Determine the (x, y) coordinate at the center of the cell enclosing the given text.  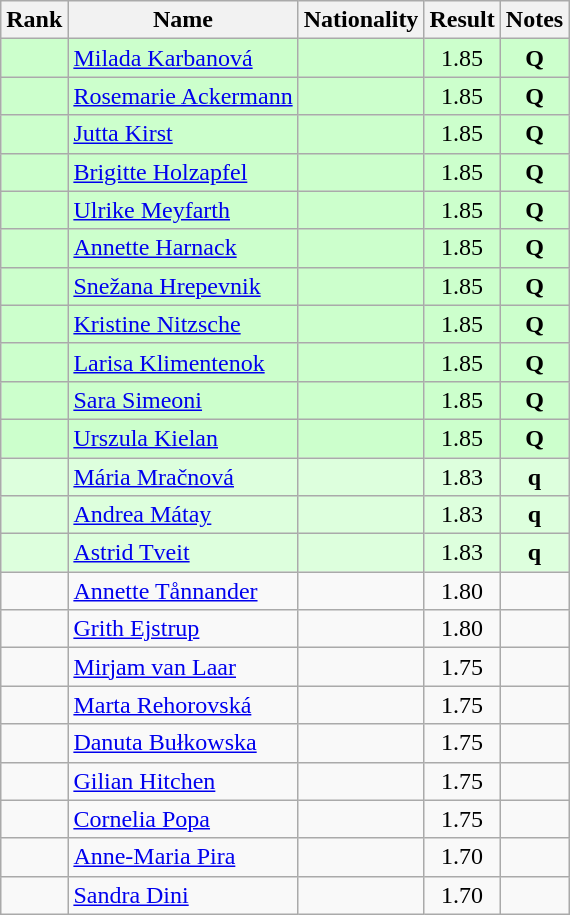
Mária Mračnová (183, 477)
Name (183, 20)
Brigitte Holzapfel (183, 172)
Danuta Bułkowska (183, 743)
Rank (34, 20)
Jutta Kirst (183, 134)
Kristine Nitzsche (183, 324)
Mirjam van Laar (183, 667)
Anne-Maria Pira (183, 857)
Andrea Mátay (183, 515)
Result (462, 20)
Larisa Klimentenok (183, 362)
Rosemarie Ackermann (183, 96)
Marta Rehorovská (183, 705)
Notes (534, 20)
Sandra Dini (183, 895)
Annette Harnack (183, 248)
Ulrike Meyfarth (183, 210)
Grith Ejstrup (183, 629)
Astrid Tveit (183, 553)
Cornelia Popa (183, 819)
Annette Tånnander (183, 591)
Gilian Hitchen (183, 781)
Milada Karbanová (183, 58)
Snežana Hrepevnik (183, 286)
Sara Simeoni (183, 400)
Nationality (361, 20)
Urszula Kielan (183, 438)
